Output the (x, y) coordinate of the center of the cell containing the given text.  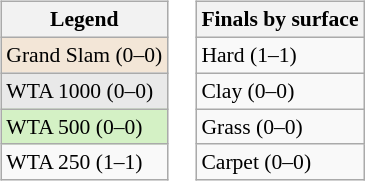
WTA 500 (0–0) (84, 127)
WTA 250 (1–1) (84, 162)
Finals by surface (280, 20)
Grass (0–0) (280, 127)
Hard (1–1) (280, 55)
Clay (0–0) (280, 91)
Grand Slam (0–0) (84, 55)
Legend (84, 20)
WTA 1000 (0–0) (84, 91)
Carpet (0–0) (280, 162)
